For the text-containing cell, return its midpoint in [X, Y] coordinate format. 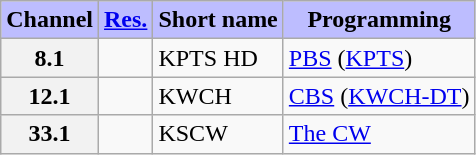
Programming [379, 20]
12.1 [50, 96]
CBS (KWCH-DT) [379, 96]
Channel [50, 20]
Short name [218, 20]
KPTS HD [218, 58]
33.1 [50, 134]
KSCW [218, 134]
8.1 [50, 58]
Res. [126, 20]
KWCH [218, 96]
The CW [379, 134]
PBS (KPTS) [379, 58]
